Extract the (x, y) coordinate from the center of the cell holding the provided text.  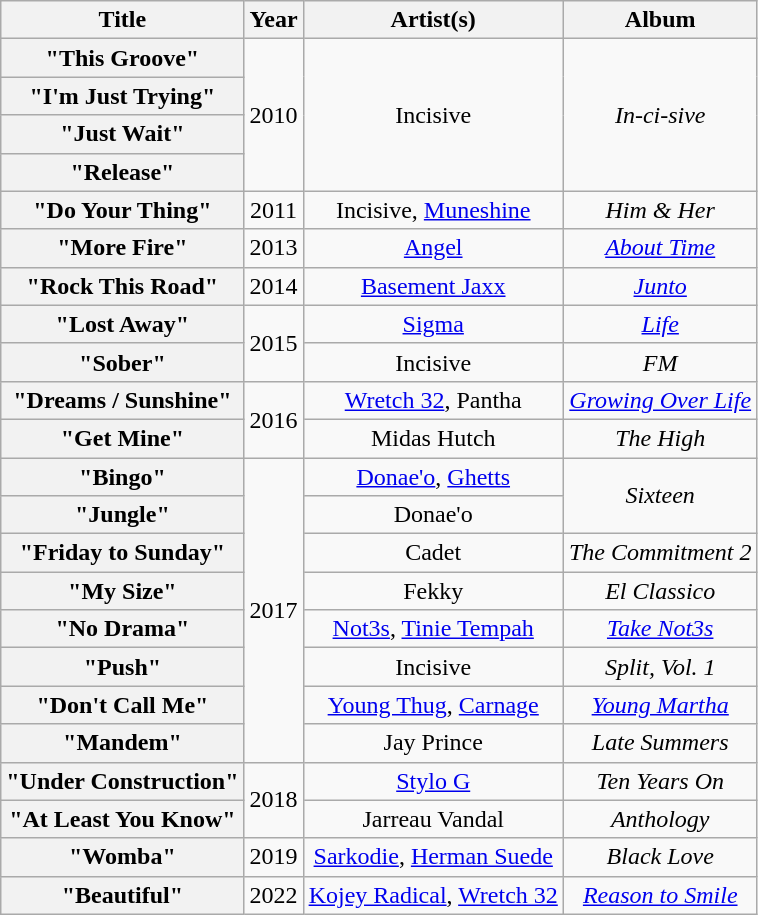
"Sober" (122, 362)
"Get Mine" (122, 438)
Angel (433, 248)
Split, Vol. 1 (660, 667)
The Commitment 2 (660, 553)
Late Summers (660, 743)
Ten Years On (660, 781)
Stylo G (433, 781)
FM (660, 362)
2022 (274, 895)
Jay Prince (433, 743)
2016 (274, 419)
Take Not3s (660, 629)
Young Thug, Carnage (433, 705)
"This Groove" (122, 58)
"Womba" (122, 857)
Sixteen (660, 496)
Donae'o, Ghetts (433, 477)
Sarkodie, Herman Suede (433, 857)
Title (122, 20)
Fekky (433, 591)
"Mandem" (122, 743)
In-ci-sive (660, 115)
About Time (660, 248)
2010 (274, 115)
Album (660, 20)
Sigma (433, 324)
2011 (274, 210)
2014 (274, 286)
Wretch 32, Pantha (433, 400)
Black Love (660, 857)
"I'm Just Trying" (122, 96)
"More Fire" (122, 248)
"Dreams / Sunshine" (122, 400)
Life (660, 324)
2019 (274, 857)
The High (660, 438)
Basement Jaxx (433, 286)
"Release" (122, 172)
Cadet (433, 553)
Jarreau Vandal (433, 819)
2013 (274, 248)
2018 (274, 800)
Kojey Radical, Wretch 32 (433, 895)
Him & Her (660, 210)
Junto (660, 286)
"Push" (122, 667)
"Bingo" (122, 477)
Incisive, Muneshine (433, 210)
Midas Hutch (433, 438)
2017 (274, 610)
Artist(s) (433, 20)
2015 (274, 343)
Year (274, 20)
Not3s, Tinie Tempah (433, 629)
"Under Construction" (122, 781)
"Do Your Thing" (122, 210)
Young Martha (660, 705)
Anthology (660, 819)
Donae'o (433, 515)
"Friday to Sunday" (122, 553)
"Don't Call Me" (122, 705)
"No Drama" (122, 629)
"At Least You Know" (122, 819)
Growing Over Life (660, 400)
"Rock This Road" (122, 286)
"Jungle" (122, 515)
"Beautiful" (122, 895)
"Just Wait" (122, 134)
El Classico (660, 591)
"My Size" (122, 591)
Reason to Smile (660, 895)
"Lost Away" (122, 324)
